For the text-containing cell, return its midpoint in (x, y) coordinate format. 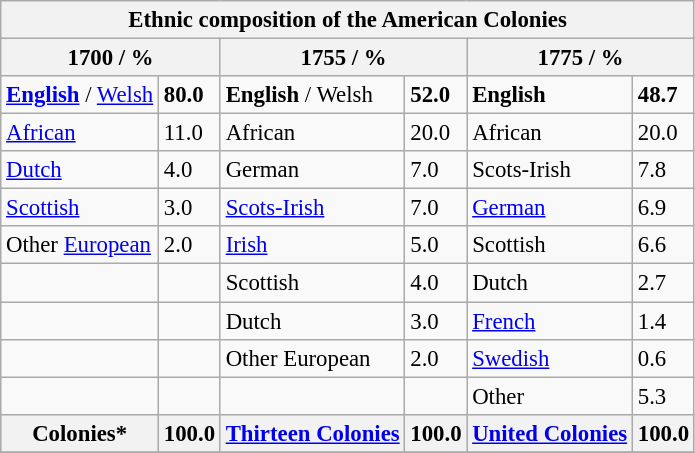
Other (550, 396)
French (550, 321)
0.6 (663, 358)
Irish (312, 245)
6.9 (663, 208)
Colonies* (80, 433)
5.0 (436, 245)
English (550, 95)
Ethnic composition of the American Colonies (348, 20)
80.0 (190, 95)
1775 / % (581, 58)
United Colonies (550, 433)
Thirteen Colonies (312, 433)
48.7 (663, 95)
11.0 (190, 133)
7.8 (663, 170)
1.4 (663, 321)
1700 / % (111, 58)
2.7 (663, 283)
52.0 (436, 95)
5.3 (663, 396)
6.6 (663, 245)
Swedish (550, 358)
1755 / % (343, 58)
